Detect which cell encompasses the target text, then output its [x, y] center coordinate. 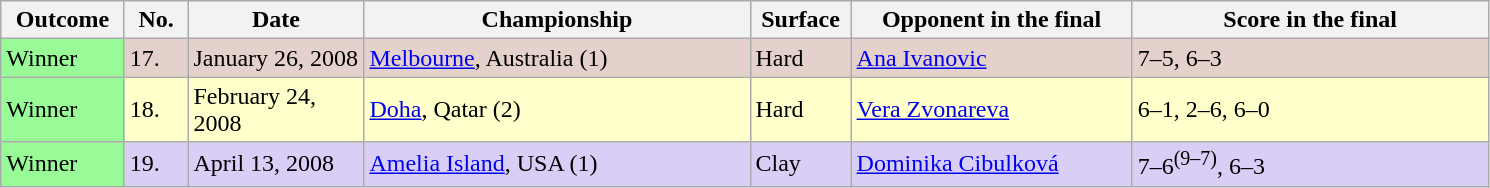
Score in the final [1310, 20]
6–1, 2–6, 6–0 [1310, 110]
No. [156, 20]
January 26, 2008 [276, 58]
7–6(9–7), 6–3 [1310, 164]
April 13, 2008 [276, 164]
7–5, 6–3 [1310, 58]
Dominika Cibulková [992, 164]
Vera Zvonareva [992, 110]
Doha, Qatar (2) [557, 110]
Surface [800, 20]
Championship [557, 20]
Melbourne, Australia (1) [557, 58]
17. [156, 58]
February 24, 2008 [276, 110]
Outcome [63, 20]
Amelia Island, USA (1) [557, 164]
Clay [800, 164]
18. [156, 110]
Ana Ivanovic [992, 58]
Opponent in the final [992, 20]
19. [156, 164]
Date [276, 20]
